Return the [x, y] coordinate for the center point of the cell that contains the specified text.  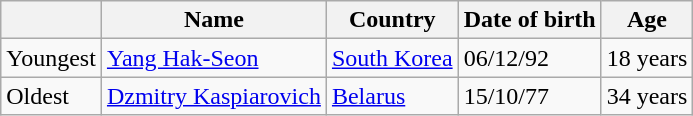
South Korea [392, 58]
34 years [647, 96]
Date of birth [530, 20]
Age [647, 20]
Dzmitry Kaspiarovich [214, 96]
Youngest [52, 58]
Country [392, 20]
Name [214, 20]
06/12/92 [530, 58]
Yang Hak-Seon [214, 58]
Belarus [392, 96]
Oldest [52, 96]
15/10/77 [530, 96]
18 years [647, 58]
